Return (X, Y) of the center of cell containing provided text 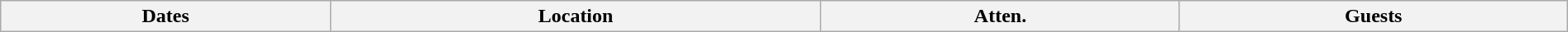
Location (576, 16)
Guests (1373, 16)
Atten. (1001, 16)
Dates (165, 16)
